Locate the cell with the specified text and output its (x, y) center coordinate. 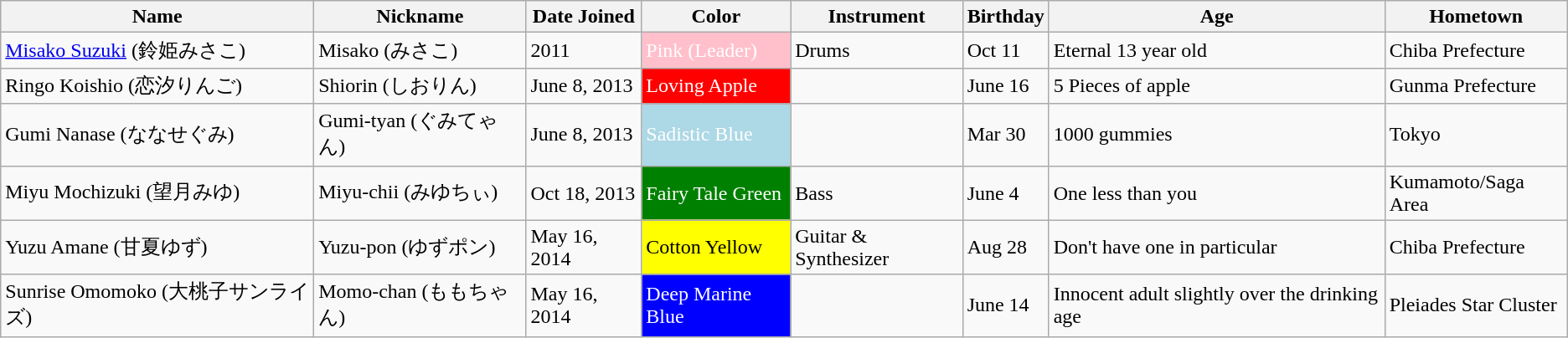
Deep Marine Blue (716, 305)
Age (1216, 17)
Misako (みさこ) (420, 50)
Hometown (1476, 17)
Oct 11 (1005, 50)
Momo-chan (ももちゃん) (420, 305)
Pink (Leader) (716, 50)
Don't have one in particular (1216, 248)
One less than you (1216, 192)
June 14 (1005, 305)
Kumamoto/Saga Area (1476, 192)
Instrument (876, 17)
Guitar & Synthesizer (876, 248)
Name (157, 17)
Date Joined (584, 17)
Ringo Koishio (恋汐りんご) (157, 85)
Oct 18, 2013 (584, 192)
Misako Suzuki (鈴姫みさこ) (157, 50)
Aug 28 (1005, 248)
Miyu Mochizuki (望月みゆ) (157, 192)
Drums (876, 50)
Loving Apple (716, 85)
Cotton Yellow (716, 248)
Miyu-chii (みゆちぃ) (420, 192)
June 16 (1005, 85)
2011 (584, 50)
Yuzu Amane (甘夏ゆず) (157, 248)
Innocent adult slightly over the drinking age (1216, 305)
Bass (876, 192)
Color (716, 17)
Sunrise Omomoko (大桃子サンライズ) (157, 305)
Shiorin (しおりん) (420, 85)
5 Pieces of apple (1216, 85)
Nickname (420, 17)
Yuzu-pon (ゆずポン) (420, 248)
Gunma Prefecture (1476, 85)
Eternal 13 year old (1216, 50)
June 4 (1005, 192)
Gumi Nanase (ななせぐみ) (157, 135)
1000 gummies (1216, 135)
Fairy Tale Green (716, 192)
Sadistic Blue (716, 135)
Pleiades Star Cluster (1476, 305)
Tokyo (1476, 135)
Gumi-tyan (ぐみてゃん) (420, 135)
Birthday (1005, 17)
Mar 30 (1005, 135)
